Pinpoint the cell where the given text exists, returning its [X, Y] midpoint coordinate. 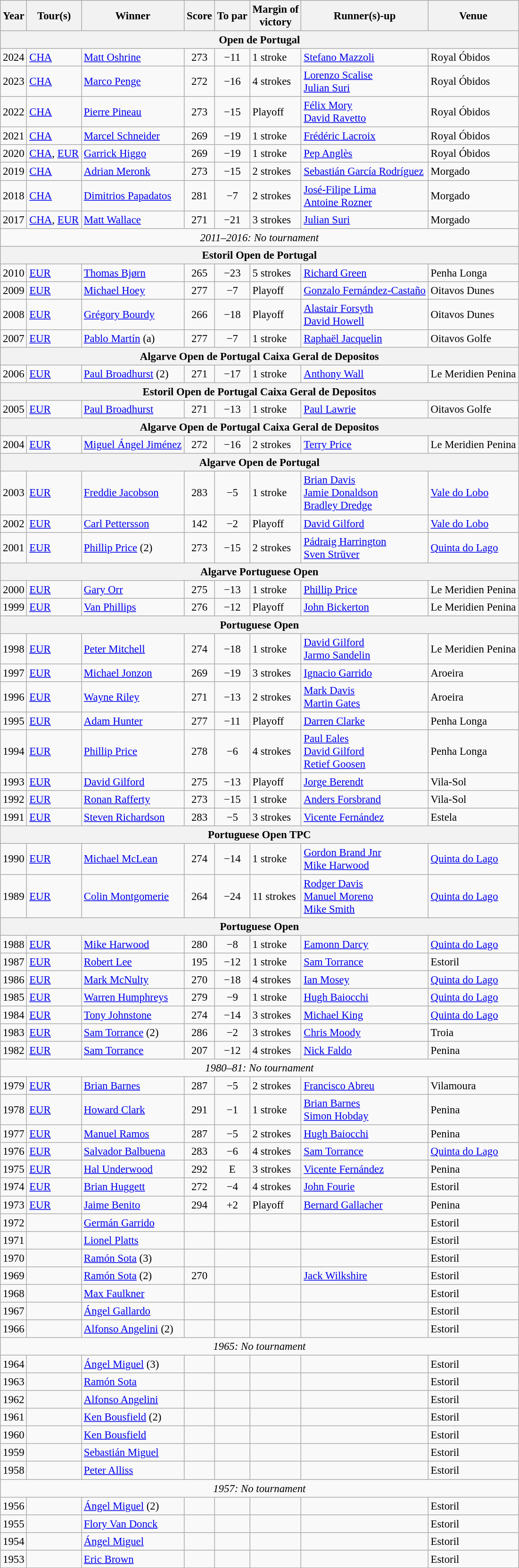
Matt Oshrine [133, 57]
1956 [14, 1506]
Steven Richardson [133, 817]
Alastair Forsyth David Howell [365, 315]
2000 [14, 589]
−1 [232, 1110]
Colin Montgomerie [133, 896]
Marcel Schneider [133, 136]
Algarve Portuguese Open [259, 572]
2022 [14, 112]
Darren Clarke [365, 721]
1990 [14, 859]
Ronan Rafferty [133, 800]
Freddie Jacobson [133, 493]
1969 [14, 1276]
Marco Penge [133, 82]
1970 [14, 1258]
Score [200, 16]
Gordon Brand Jnr Mike Harwood [365, 859]
Max Faulkner [133, 1293]
1971 [14, 1240]
11 strokes [275, 896]
Matt Wallace [133, 220]
292 [200, 1169]
Michael Jonzon [133, 673]
2020 [14, 154]
−24 [232, 896]
Stefano Mazzoli [365, 57]
Estoril Open de Portugal Caixa Geral de Depositos [259, 392]
1958 [14, 1470]
Nick Faldo [365, 1050]
1997 [14, 673]
Margin ofvictory [275, 16]
Warren Humphreys [133, 997]
Lorenzo Scalise Julian Suri [365, 82]
2007 [14, 339]
1964 [14, 1364]
Ian Mosey [365, 980]
276 [200, 607]
Runner(s)-up [365, 16]
Jorge Berendt [365, 782]
Hal Underwood [133, 1169]
1955 [14, 1524]
Robert Lee [133, 962]
Brian Barnes [133, 1086]
Winner [133, 16]
Tony Johnstone [133, 1015]
Lionel Platts [133, 1240]
Anders Forsbrand [365, 800]
1968 [14, 1293]
Ken Bousfield (2) [133, 1417]
1963 [14, 1382]
Brian Huggett [133, 1187]
Frédéric Lacroix [365, 136]
2005 [14, 409]
+2 [232, 1205]
278 [200, 751]
1974 [14, 1187]
279 [200, 997]
2018 [14, 196]
Peter Mitchell [133, 649]
1993 [14, 782]
1979 [14, 1086]
207 [200, 1050]
−23 [232, 273]
1991 [14, 817]
286 [200, 1033]
Rodger Davis Manuel Moreno Mike Smith [365, 896]
Pep Anglès [365, 154]
Richard Green [365, 273]
Phillip Price (2) [133, 547]
2017 [14, 220]
John Bickerton [365, 607]
Mark Davis Martin Gates [365, 697]
1986 [14, 980]
1975 [14, 1169]
1954 [14, 1541]
Jack Wilkshire [365, 1276]
265 [200, 273]
2001 [14, 547]
1967 [14, 1311]
Ken Bousfield [133, 1435]
Alfonso Angelini (2) [133, 1329]
Adam Hunter [133, 721]
−8 [232, 944]
1957: No tournament [259, 1488]
Venue [473, 16]
Miguel Ángel Jiménez [133, 445]
1960 [14, 1435]
−17 [232, 374]
1959 [14, 1453]
1980–81: No tournament [259, 1068]
1995 [14, 721]
1953 [14, 1559]
Germán Garrido [133, 1223]
−21 [232, 220]
2003 [14, 493]
Portuguese Open TPC [259, 835]
Paul Broadhurst [133, 409]
Ramón Sota (2) [133, 1276]
Algarve Open de Portugal [259, 463]
1961 [14, 1417]
1999 [14, 607]
2006 [14, 374]
Flory Van Donck [133, 1524]
Sebastián Miguel [133, 1453]
To par [232, 16]
2009 [14, 291]
1962 [14, 1400]
Paul Broadhurst (2) [133, 374]
Estela [473, 817]
2024 [14, 57]
1992 [14, 800]
José-Filipe Lima Antoine Rozner [365, 196]
−4 [232, 1187]
1973 [14, 1205]
2008 [14, 315]
E [232, 1169]
Peter Alliss [133, 1470]
1976 [14, 1151]
Terry Price [365, 445]
1977 [14, 1134]
294 [200, 1205]
Estoril Open de Portugal [259, 255]
264 [200, 896]
Gonzalo Fernández-Castaño [365, 291]
2004 [14, 445]
Jaime Benito [133, 1205]
Garrick Higgo [133, 154]
Salvador Balbuena [133, 1151]
Félix Mory David Ravetto [365, 112]
1987 [14, 962]
Tour(s) [54, 16]
Vilamoura [473, 1086]
Eamonn Darcy [365, 944]
142 [200, 523]
5 strokes [275, 273]
Carl Pettersson [133, 523]
Alfonso Angelini [133, 1400]
Ángel Miguel (3) [133, 1364]
1989 [14, 896]
Raphaël Jacquelin [365, 339]
1983 [14, 1033]
Ramón Sota [133, 1382]
Dimitrios Papadatos [133, 196]
195 [200, 962]
Bernard Gallacher [365, 1205]
David Gilford Jarmo Sandelin [365, 649]
−9 [232, 997]
Anthony Wall [365, 374]
Troia [473, 1033]
Howard Clark [133, 1110]
1985 [14, 997]
Michael Hoey [133, 291]
Open de Portugal [259, 40]
1982 [14, 1050]
1965: No tournament [259, 1347]
Michael McLean [133, 859]
Paul Eales David Gilford Retief Goosen [365, 751]
Pablo Martín (a) [133, 339]
Brian Davis Jamie Donaldson Bradley Dredge [365, 493]
2010 [14, 273]
2021 [14, 136]
Pádraig Harrington Sven Strüver [365, 547]
Sam Torrance (2) [133, 1033]
Sebastián García Rodríguez [365, 171]
Brian Barnes Simon Hobday [365, 1110]
Mike Harwood [133, 944]
Wayne Riley [133, 697]
Ignacio Garrido [365, 673]
1966 [14, 1329]
Adrian Meronk [133, 171]
Francisco Abreu [365, 1086]
Mark McNulty [133, 980]
1988 [14, 944]
2011–2016: No tournament [259, 237]
2002 [14, 523]
1984 [14, 1015]
Grégory Bourdy [133, 315]
2023 [14, 82]
1978 [14, 1110]
Chris Moody [365, 1033]
1996 [14, 697]
266 [200, 315]
Paul Lawrie [365, 409]
281 [200, 196]
Michael King [365, 1015]
2019 [14, 171]
291 [200, 1110]
Julian Suri [365, 220]
John Fourie [365, 1187]
Ángel Gallardo [133, 1311]
Thomas Bjørn [133, 273]
Ángel Miguel (2) [133, 1506]
Year [14, 16]
Gary Orr [133, 589]
Ángel Miguel [133, 1541]
Manuel Ramos [133, 1134]
Van Phillips [133, 607]
1994 [14, 751]
1998 [14, 649]
280 [200, 944]
Eric Brown [133, 1559]
Pierre Pineau [133, 112]
Ramón Sota (3) [133, 1258]
1972 [14, 1223]
